Scan for the cell matching the given text and deliver its [X, Y] coordinate at center. 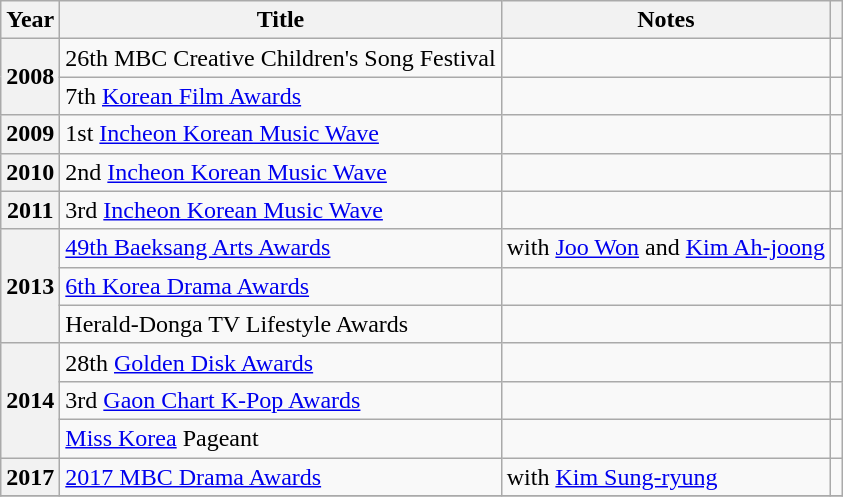
2014 [30, 400]
Title [280, 20]
7th Korean Film Awards [280, 96]
2011 [30, 210]
Herald-Donga TV Lifestyle Awards [280, 324]
with Joo Won and Kim Ah-joong [666, 248]
2008 [30, 77]
28th Golden Disk Awards [280, 362]
Notes [666, 20]
2017 [30, 477]
26th MBC Creative Children's Song Festival [280, 58]
2013 [30, 286]
2010 [30, 172]
Year [30, 20]
2009 [30, 134]
1st Incheon Korean Music Wave [280, 134]
6th Korea Drama Awards [280, 286]
Miss Korea Pageant [280, 438]
with Kim Sung-ryung [666, 477]
2nd Incheon Korean Music Wave [280, 172]
2017 MBC Drama Awards [280, 477]
3rd Gaon Chart K-Pop Awards [280, 400]
3rd Incheon Korean Music Wave [280, 210]
49th Baeksang Arts Awards [280, 248]
